Detect which cell encompasses the target text, then output its (X, Y) center coordinate. 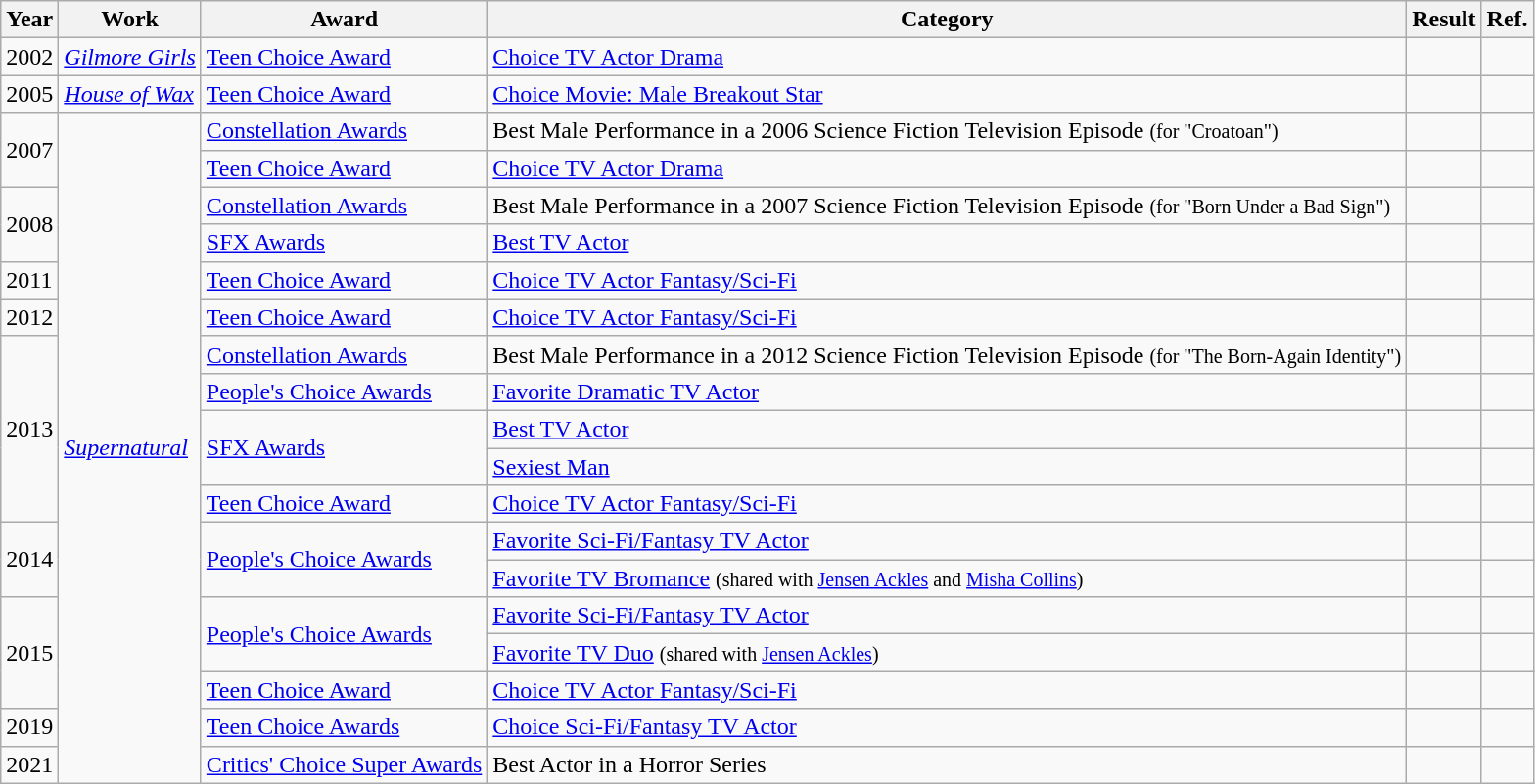
Critics' Choice Super Awards (344, 764)
Result (1444, 20)
Work (130, 20)
2005 (29, 94)
Favorite Dramatic TV Actor (948, 392)
Supernatural (130, 448)
2013 (29, 429)
Best Male Performance in a 2006 Science Fiction Television Episode (for "Croatoan") (948, 131)
Ref. (1508, 20)
2015 (29, 653)
House of Wax (130, 94)
2011 (29, 280)
2019 (29, 727)
Favorite TV Bromance (shared with Jensen Ackles and Misha Collins) (948, 578)
2007 (29, 150)
Choice Movie: Male Breakout Star (948, 94)
Category (948, 20)
2014 (29, 560)
Choice Sci-Fi/Fantasy TV Actor (948, 727)
Gilmore Girls (130, 57)
Best Male Performance in a 2012 Science Fiction Television Episode (for "The Born-Again Identity") (948, 354)
Award (344, 20)
Sexiest Man (948, 467)
Best Actor in a Horror Series (948, 764)
2002 (29, 57)
2012 (29, 317)
Favorite TV Duo (shared with Jensen Ackles) (948, 653)
Year (29, 20)
Teen Choice Awards (344, 727)
2008 (29, 224)
2021 (29, 764)
Best Male Performance in a 2007 Science Fiction Television Episode (for "Born Under a Bad Sign") (948, 206)
